Locate the cell with the specified text and output its [x, y] center coordinate. 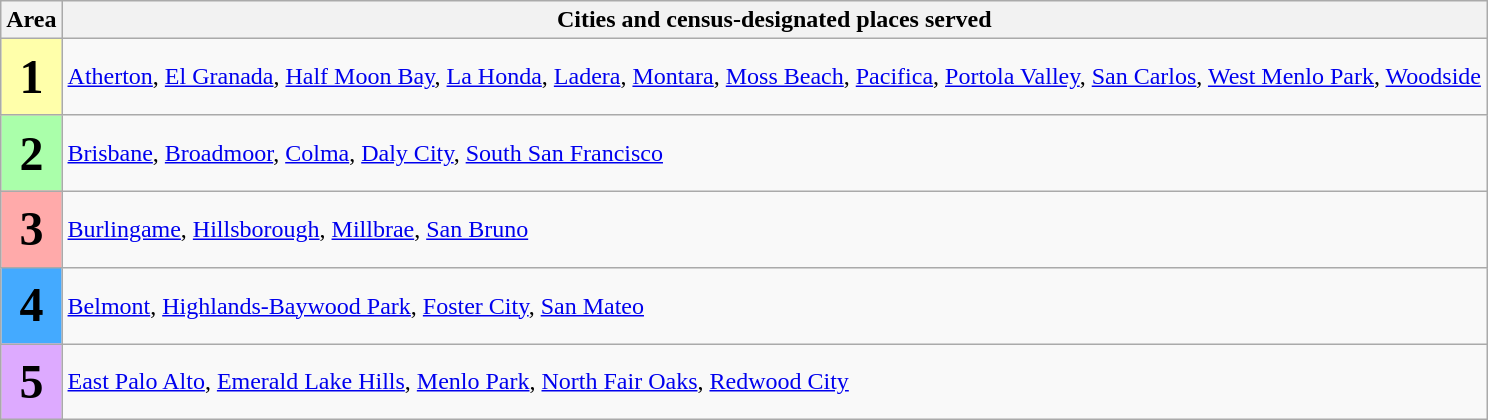
Atherton, El Granada, Half Moon Bay, La Honda, Ladera, Montara, Moss Beach, Pacifica, Portola Valley, San Carlos, West Menlo Park, Woodside [774, 77]
Cities and census-designated places served [774, 20]
Belmont, Highlands-Baywood Park, Foster City, San Mateo [774, 305]
Area [32, 20]
4 [32, 305]
Burlingame, Hillsborough, Millbrae, San Bruno [774, 229]
2 [32, 153]
Brisbane, Broadmoor, Colma, Daly City, South San Francisco [774, 153]
1 [32, 77]
East Palo Alto, Emerald Lake Hills, Menlo Park, North Fair Oaks, Redwood City [774, 382]
5 [32, 382]
3 [32, 229]
